Detect which cell encompasses the target text, then output its [X, Y] center coordinate. 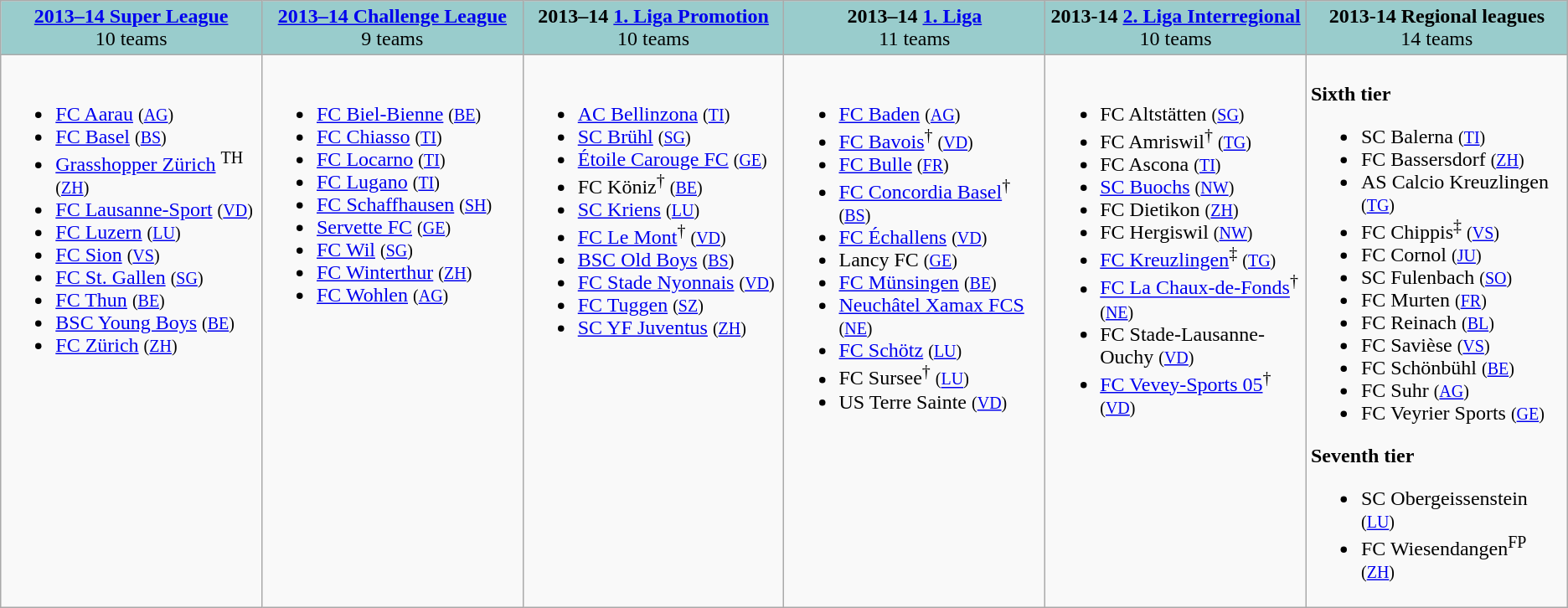
2013–14 1. Liga Promotion10 teams [653, 28]
2013-14 Regional leagues14 teams [1436, 28]
FC Biel-Bienne (BE)FC Chiasso (TI)FC Locarno (TI)FC Lugano (TI)FC Schaffhausen (SH)Servette FC (GE)FC Wil (SG)FC Winterthur (ZH)FC Wohlen (AG) [392, 332]
2013-14 2. Liga Interregional10 teams [1176, 28]
2013–14 1. Liga11 teams [915, 28]
2013–14 Super League10 teams [132, 28]
2013–14 Challenge League9 teams [392, 28]
